Search for the cell housing the specified text and yield its (X, Y) center coordinate. 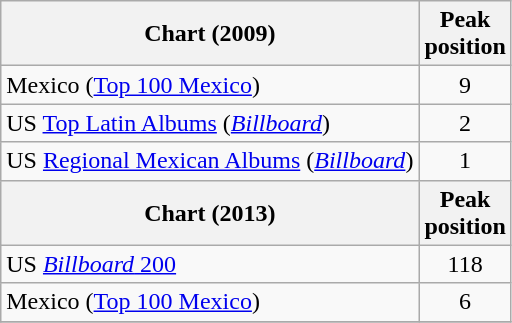
US Billboard 200 (210, 264)
118 (465, 264)
US Regional Mexican Albums (Billboard) (210, 161)
1 (465, 161)
Chart (2009) (210, 34)
2 (465, 123)
US Top Latin Albums (Billboard) (210, 123)
9 (465, 85)
Chart (2013) (210, 212)
6 (465, 302)
